Search for the cell housing the specified text and yield its [x, y] center coordinate. 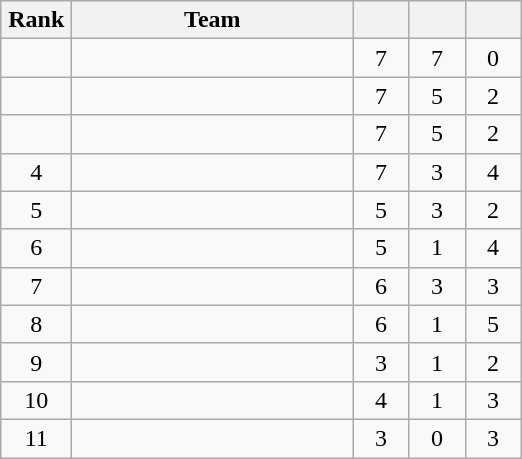
Team [212, 20]
8 [36, 324]
11 [36, 438]
9 [36, 362]
Rank [36, 20]
10 [36, 400]
